Search for the cell housing the specified text and yield its (X, Y) center coordinate. 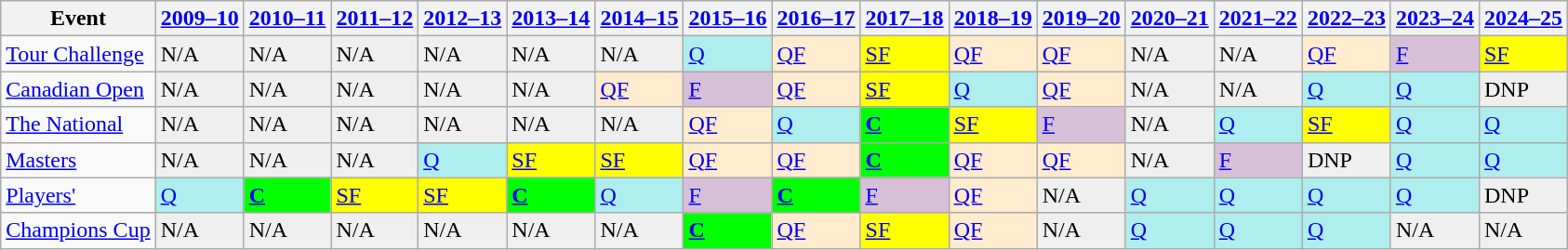
Masters (78, 160)
2009–10 (199, 19)
Canadian Open (78, 89)
Champions Cup (78, 230)
2024–25 (1523, 19)
2019–20 (1081, 19)
2020–21 (1170, 19)
2022–23 (1347, 19)
2021–22 (1257, 19)
2018–19 (993, 19)
2014–15 (640, 19)
Players' (78, 195)
2023–24 (1434, 19)
2013–14 (551, 19)
Event (78, 19)
2017–18 (904, 19)
2010–11 (287, 19)
Tour Challenge (78, 54)
2012–13 (463, 19)
The National (78, 125)
2016–17 (817, 19)
2015–16 (727, 19)
2011–12 (375, 19)
